Identify which cell holds the provided text, then report its (X, Y) central coordinate. 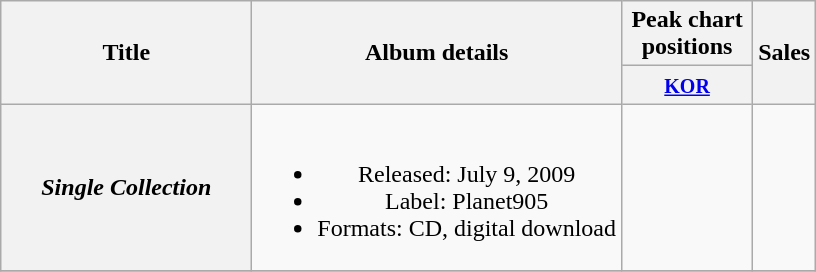
Title (126, 52)
Single Collection (126, 188)
Peak chart positions (688, 34)
Released: July 9, 2009Label: Planet905Formats: CD, digital download (437, 188)
Sales (784, 52)
KOR (688, 85)
Album details (437, 52)
